Output the [X, Y] coordinate of the center of the cell containing the given text.  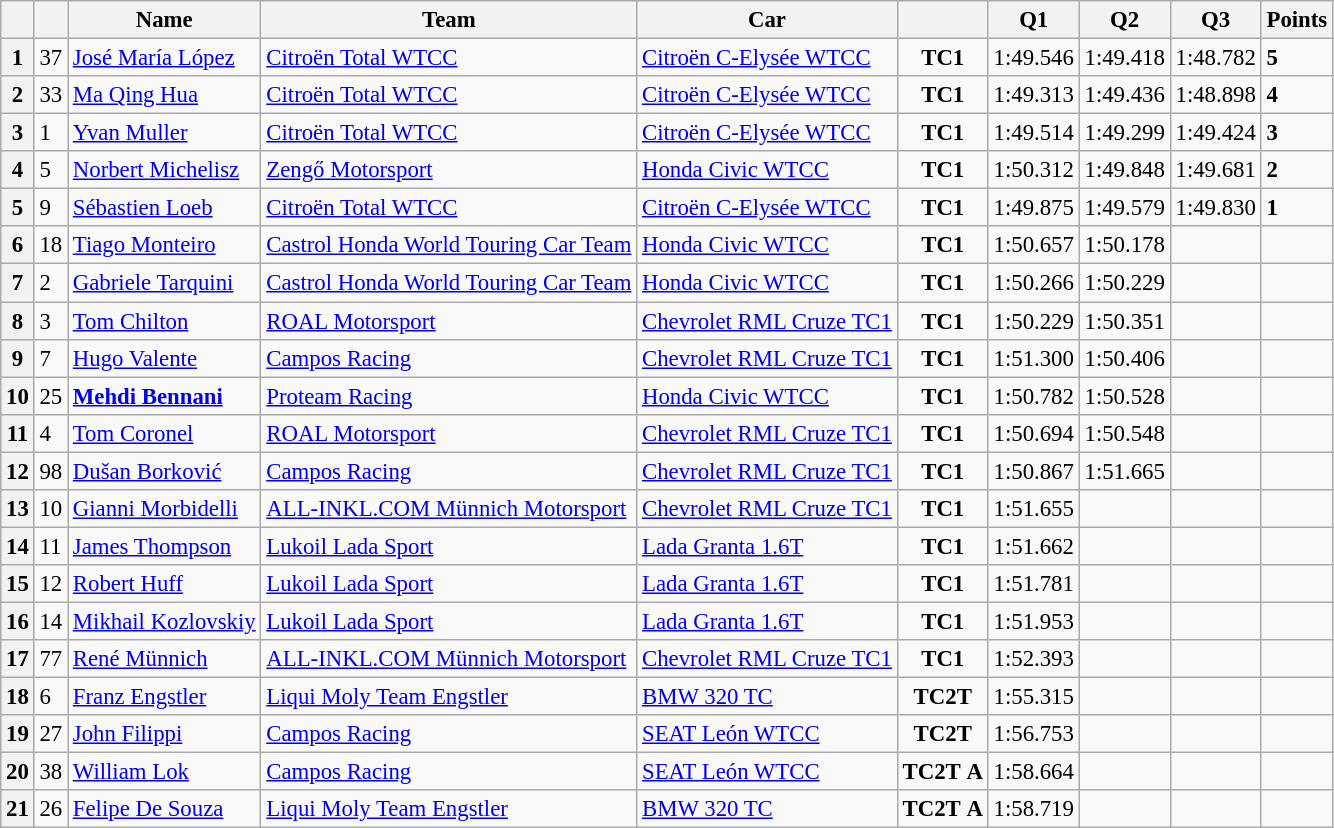
Tom Coronel [164, 433]
1:50.351 [1124, 321]
Yvan Muller [164, 133]
1:50.694 [1034, 433]
William Lok [164, 772]
Sébastien Loeb [164, 208]
Norbert Michelisz [164, 170]
1:51.662 [1034, 546]
1:49.681 [1216, 170]
38 [50, 772]
1:49.514 [1034, 133]
1:49.418 [1124, 58]
26 [50, 809]
Proteam Racing [449, 396]
1:48.782 [1216, 58]
Ma Qing Hua [164, 95]
Tiago Monteiro [164, 245]
21 [18, 809]
John Filippi [164, 734]
1:51.665 [1124, 471]
1:50.782 [1034, 396]
Gianni Morbidelli [164, 509]
1:52.393 [1034, 659]
Car [768, 20]
1:49.299 [1124, 133]
98 [50, 471]
Robert Huff [164, 584]
37 [50, 58]
José María López [164, 58]
1:49.875 [1034, 208]
Dušan Borković [164, 471]
Q1 [1034, 20]
Points [1296, 20]
8 [18, 321]
1:51.781 [1034, 584]
1:50.528 [1124, 396]
15 [18, 584]
1:49.579 [1124, 208]
1:51.300 [1034, 358]
1:51.953 [1034, 621]
Q2 [1124, 20]
1:50.657 [1034, 245]
Felipe De Souza [164, 809]
Mehdi Bennani [164, 396]
25 [50, 396]
27 [50, 734]
1:50.548 [1124, 433]
1:49.313 [1034, 95]
1:49.830 [1216, 208]
1:50.406 [1124, 358]
Mikhail Kozlovskiy [164, 621]
1:56.753 [1034, 734]
1:50.266 [1034, 283]
Tom Chilton [164, 321]
Q3 [1216, 20]
1:50.867 [1034, 471]
1:49.848 [1124, 170]
1:49.436 [1124, 95]
77 [50, 659]
James Thompson [164, 546]
1:49.424 [1216, 133]
Gabriele Tarquini [164, 283]
Name [164, 20]
1:58.664 [1034, 772]
16 [18, 621]
17 [18, 659]
1:58.719 [1034, 809]
13 [18, 509]
1:51.655 [1034, 509]
1:55.315 [1034, 697]
René Münnich [164, 659]
19 [18, 734]
Zengő Motorsport [449, 170]
1:48.898 [1216, 95]
1:50.312 [1034, 170]
Franz Engstler [164, 697]
Team [449, 20]
Hugo Valente [164, 358]
33 [50, 95]
1:49.546 [1034, 58]
20 [18, 772]
1:50.178 [1124, 245]
